Capture the cell that displays the provided text and extract its [x, y] central coordinate. 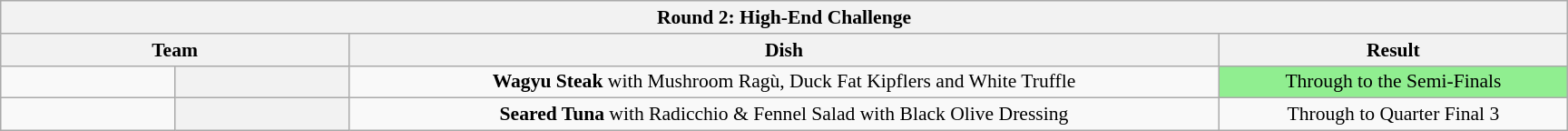
Through to Quarter Final 3 [1394, 115]
Team [175, 50]
Through to the Semi-Finals [1394, 82]
Result [1394, 50]
Wagyu Steak with Mushroom Ragù, Duck Fat Kipflers and White Truffle [784, 82]
Seared Tuna with Radicchio & Fennel Salad with Black Olive Dressing [784, 115]
Dish [784, 50]
Round 2: High-End Challenge [784, 17]
